Return (X, Y) of the center of cell containing provided text 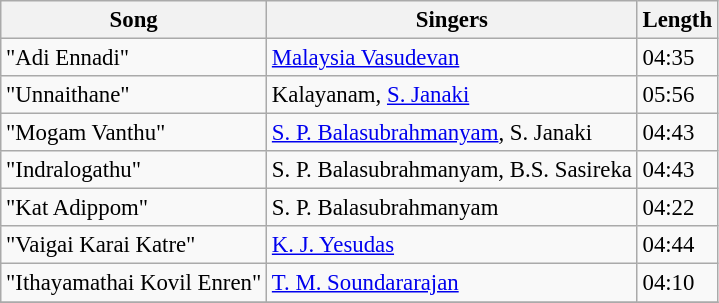
04:44 (677, 245)
T. M. Soundararajan (452, 283)
04:10 (677, 283)
04:22 (677, 208)
Malaysia Vasudevan (452, 58)
"Adi Ennadi" (134, 58)
Singers (452, 20)
"Kat Adippom" (134, 208)
Song (134, 20)
05:56 (677, 95)
S. P. Balasubrahmanyam, S. Janaki (452, 133)
Length (677, 20)
04:35 (677, 58)
S. P. Balasubrahmanyam (452, 208)
Kalayanam, S. Janaki (452, 95)
K. J. Yesudas (452, 245)
S. P. Balasubrahmanyam, B.S. Sasireka (452, 170)
"Unnaithane" (134, 95)
"Mogam Vanthu" (134, 133)
"Ithayamathai Kovil Enren" (134, 283)
"Indralogathu" (134, 170)
"Vaigai Karai Katre" (134, 245)
